Return the (X, Y) coordinate for the center point of the cell that contains the specified text.  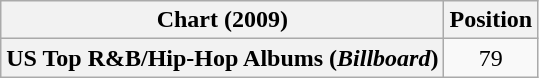
US Top R&B/Hip-Hop Albums (Billboard) (222, 58)
79 (491, 58)
Position (491, 20)
Chart (2009) (222, 20)
